Extract the [x, y] coordinate from the center of the cell holding the provided text.  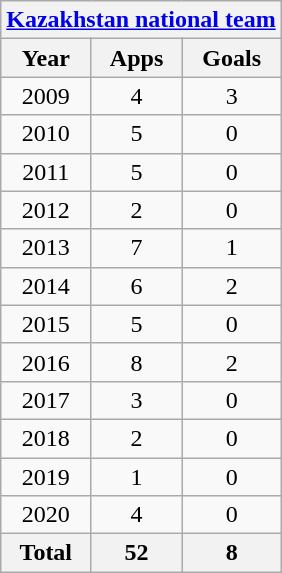
2016 [46, 362]
Total [46, 553]
2019 [46, 477]
Goals [232, 58]
Apps [136, 58]
2018 [46, 438]
52 [136, 553]
2015 [46, 324]
6 [136, 286]
2014 [46, 286]
2020 [46, 515]
2012 [46, 210]
Kazakhstan national team [141, 20]
2010 [46, 134]
2013 [46, 248]
7 [136, 248]
2011 [46, 172]
2017 [46, 400]
2009 [46, 96]
Year [46, 58]
